Find where the given text appears and provide that cell's center as (X, Y) coordinate. 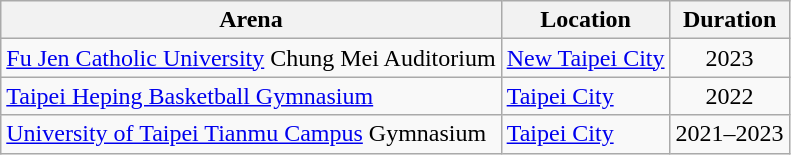
2023 (730, 58)
New Taipei City (586, 58)
2021–2023 (730, 134)
Fu Jen Catholic University Chung Mei Auditorium (251, 58)
University of Taipei Tianmu Campus Gymnasium (251, 134)
Arena (251, 20)
2022 (730, 96)
Location (586, 20)
Taipei Heping Basketball Gymnasium (251, 96)
Duration (730, 20)
